Search for the cell housing the specified text and yield its (x, y) center coordinate. 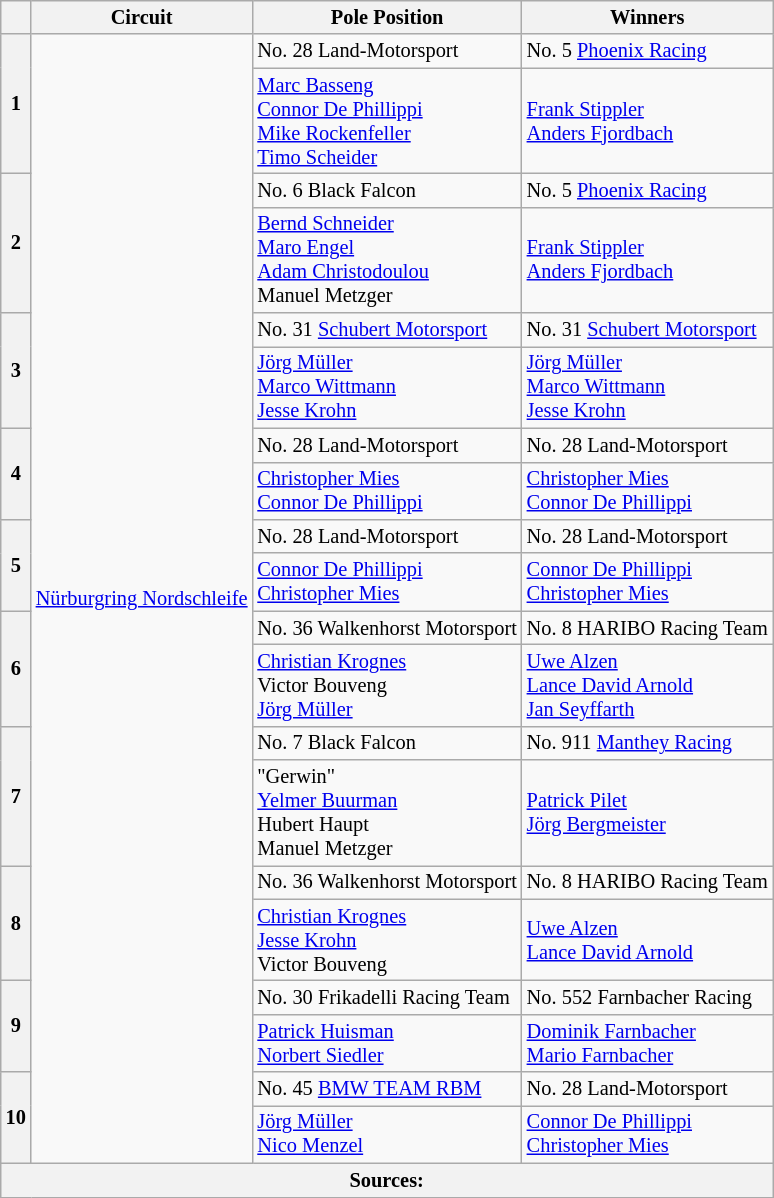
7 (16, 796)
Christian Krognes Victor Bouveng Jörg Müller (386, 685)
Dominik Farnbacher Mario Farnbacher (648, 1043)
3 (16, 370)
2 (16, 242)
No. 911 Manthey Racing (648, 743)
Nürburgring Nordschleife (142, 598)
No. 552 Farnbacher Racing (648, 997)
No. 45 BMW TEAM RBM (386, 1089)
10 (16, 1118)
4 (16, 474)
6 (16, 668)
Winners (648, 17)
No. 30 Frikadelli Racing Team (386, 997)
Jörg Müller Nico Menzel (386, 1134)
Bernd Schneider Maro Engel Adam Christodoulou Manuel Metzger (386, 260)
No. 6 Black Falcon (386, 190)
Marc Basseng Connor De Phillippi Mike Rockenfeller Timo Scheider (386, 121)
Pole Position (386, 17)
Patrick Huisman Norbert Siedler (386, 1043)
Circuit (142, 17)
1 (16, 104)
5 (16, 564)
Sources: (387, 1180)
8 (16, 922)
Uwe Alzen Lance David Arnold Jan Seyffarth (648, 685)
Uwe Alzen Lance David Arnold (648, 940)
Christian Krognes Jesse Krohn Victor Bouveng (386, 940)
Patrick Pilet Jörg Bergmeister (648, 813)
No. 7 Black Falcon (386, 743)
9 (16, 1026)
"Gerwin" Yelmer Buurman Hubert Haupt Manuel Metzger (386, 813)
